Identify which cell holds the provided text, then report its (x, y) central coordinate. 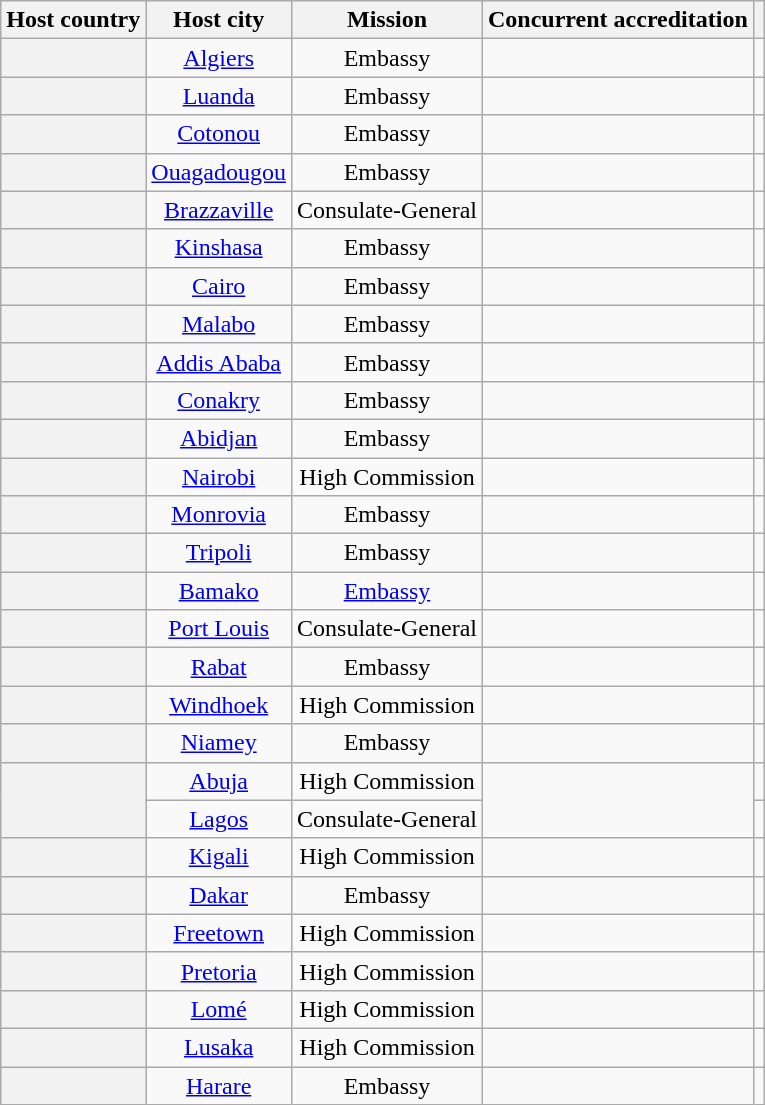
Concurrent accreditation (618, 20)
Brazzaville (219, 210)
Lusaka (219, 1047)
Port Louis (219, 629)
Windhoek (219, 705)
Bamako (219, 591)
Malabo (219, 324)
Lomé (219, 1009)
Nairobi (219, 477)
Algiers (219, 58)
Lagos (219, 819)
Pretoria (219, 971)
Tripoli (219, 553)
Niamey (219, 743)
Cairo (219, 286)
Abuja (219, 781)
Host country (74, 20)
Kinshasa (219, 248)
Host city (219, 20)
Harare (219, 1085)
Luanda (219, 96)
Cotonou (219, 134)
Ouagadougou (219, 172)
Abidjan (219, 438)
Kigali (219, 857)
Monrovia (219, 515)
Conakry (219, 400)
Mission (388, 20)
Dakar (219, 895)
Addis Ababa (219, 362)
Freetown (219, 933)
Rabat (219, 667)
